Provide the (X, Y) coordinate of the cell's center where the given text is located.  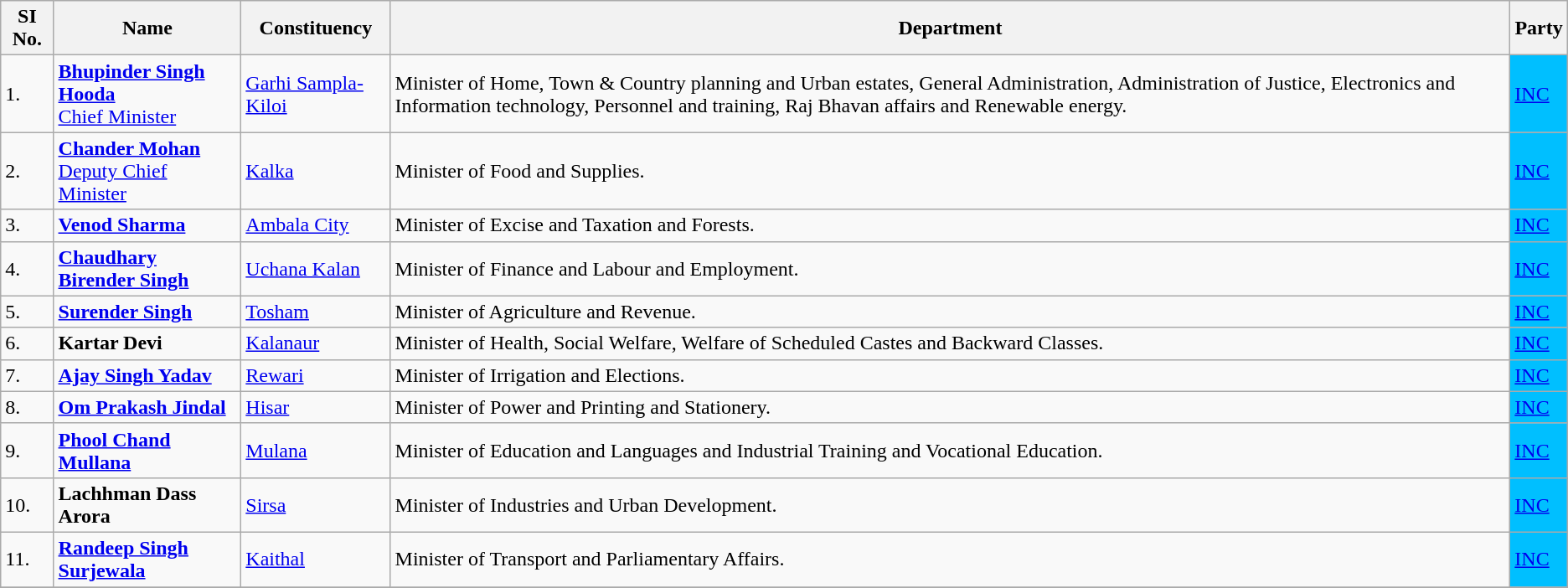
Minister of Agriculture and Revenue. (950, 312)
Rewari (316, 375)
6. (27, 343)
Phool Chand Mullana (147, 451)
SI No. (27, 28)
Minister of Food and Supplies. (950, 171)
Mulana (316, 451)
Minister of Education and Languages and Industrial Training and Vocational Education. (950, 451)
Name (147, 28)
Uchana Kalan (316, 268)
7. (27, 375)
Minister of Industries and Urban Development. (950, 504)
1. (27, 94)
Sirsa (316, 504)
Venod Sharma (147, 225)
Kalanaur (316, 343)
Bhupinder Singh HoodaChief Minister (147, 94)
Kaithal (316, 560)
10. (27, 504)
Randeep Singh Surjewala (147, 560)
5. (27, 312)
Tosham (316, 312)
11. (27, 560)
Kartar Devi (147, 343)
Department (950, 28)
Minister of Health, Social Welfare, Welfare of Scheduled Castes and Backward Classes. (950, 343)
2. (27, 171)
Garhi Sampla-Kiloi (316, 94)
Minister of Power and Printing and Stationery. (950, 407)
3. (27, 225)
8. (27, 407)
Kalka (316, 171)
Minister of Excise and Taxation and Forests. (950, 225)
Lachhman Dass Arora (147, 504)
4. (27, 268)
Constituency (316, 28)
Minister of Transport and Parliamentary Affairs. (950, 560)
Minister of Finance and Labour and Employment. (950, 268)
Ambala City (316, 225)
Hisar (316, 407)
Surender Singh (147, 312)
Chaudhary Birender Singh (147, 268)
9. (27, 451)
Chander MohanDeputy Chief Minister (147, 171)
Om Prakash Jindal (147, 407)
Party (1539, 28)
Minister of Irrigation and Elections. (950, 375)
Ajay Singh Yadav (147, 375)
